For the text-containing cell, return its midpoint in [X, Y] coordinate format. 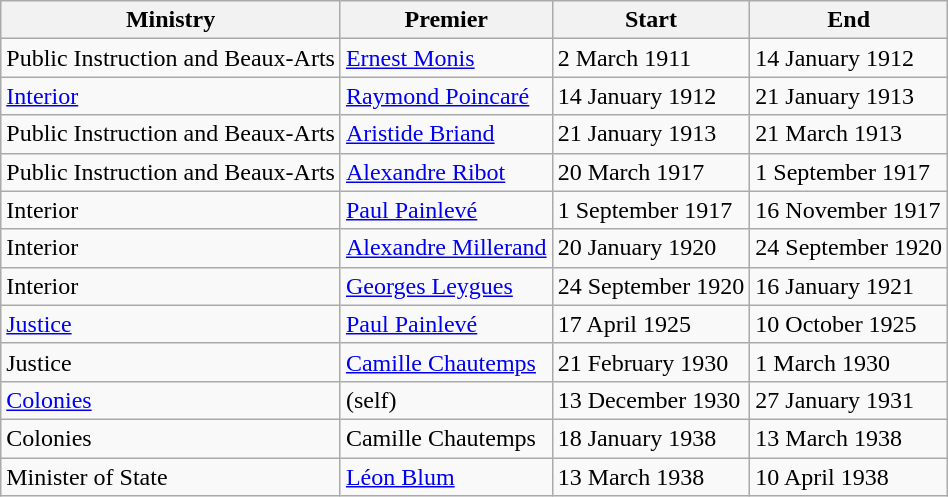
10 October 1925 [849, 324]
21 March 1913 [849, 134]
1 March 1930 [849, 362]
End [849, 20]
Start [651, 20]
Ministry [171, 20]
13 December 1930 [651, 400]
20 March 1917 [651, 172]
17 April 1925 [651, 324]
27 January 1931 [849, 400]
Ernest Monis [446, 58]
2 March 1911 [651, 58]
16 January 1921 [849, 286]
21 February 1930 [651, 362]
20 January 1920 [651, 248]
Georges Leygues [446, 286]
16 November 1917 [849, 210]
Aristide Briand [446, 134]
Premier [446, 20]
Minister of State [171, 477]
Alexandre Millerand [446, 248]
Léon Blum [446, 477]
Alexandre Ribot [446, 172]
10 April 1938 [849, 477]
18 January 1938 [651, 438]
Raymond Poincaré [446, 96]
(self) [446, 400]
